Determine the [X, Y] coordinate at the center of the cell enclosing the given text.  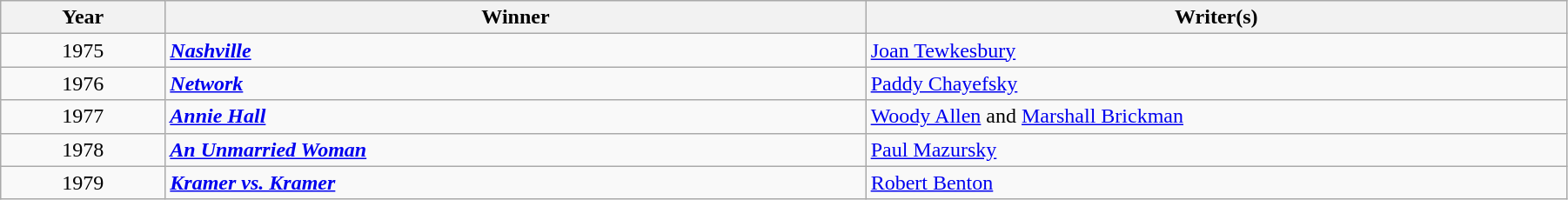
1976 [84, 83]
Network [515, 83]
Kramer vs. Kramer [515, 183]
Joan Tewkesbury [1216, 50]
1978 [84, 150]
Writer(s) [1216, 17]
Robert Benton [1216, 183]
An Unmarried Woman [515, 150]
Paddy Chayefsky [1216, 83]
Winner [515, 17]
Woody Allen and Marshall Brickman [1216, 117]
Annie Hall [515, 117]
Year [84, 17]
Paul Mazursky [1216, 150]
1975 [84, 50]
1977 [84, 117]
Nashville [515, 50]
1979 [84, 183]
